Return the (x, y) coordinate for the center point of the cell that contains the specified text.  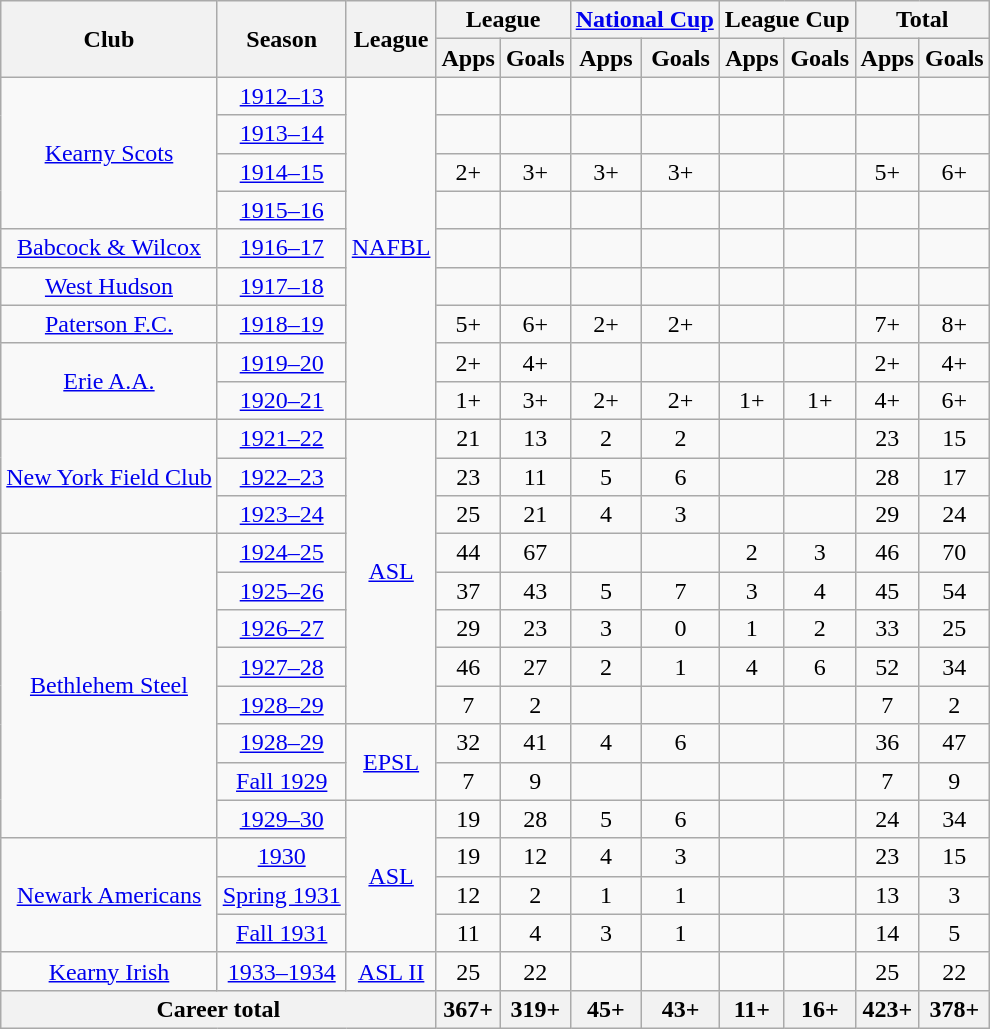
Kearny Irish (109, 971)
1918–19 (282, 324)
NAFBL (391, 248)
Erie A.A. (109, 381)
14 (887, 933)
41 (535, 743)
43+ (681, 1009)
27 (535, 667)
New York Field Club (109, 476)
67 (535, 553)
1930 (282, 857)
378+ (954, 1009)
Spring 1931 (282, 895)
Newark Americans (109, 895)
1917–18 (282, 286)
45+ (606, 1009)
West Hudson (109, 286)
EPSL (391, 762)
367+ (468, 1009)
11+ (752, 1009)
1923–24 (282, 515)
1912–13 (282, 96)
1913–14 (282, 134)
43 (535, 591)
Paterson F.C. (109, 324)
37 (468, 591)
1916–17 (282, 248)
Bethlehem Steel (109, 686)
0 (681, 629)
423+ (887, 1009)
7+ (887, 324)
8+ (954, 324)
Career total (218, 1009)
33 (887, 629)
45 (887, 591)
1929–30 (282, 819)
ASL II (391, 971)
70 (954, 553)
Fall 1931 (282, 933)
16+ (820, 1009)
32 (468, 743)
Babcock & Wilcox (109, 248)
1921–22 (282, 438)
36 (887, 743)
1922–23 (282, 477)
League Cup (787, 20)
1927–28 (282, 667)
54 (954, 591)
National Cup (644, 20)
1924–25 (282, 553)
1926–27 (282, 629)
52 (887, 667)
Fall 1929 (282, 781)
Season (282, 39)
1914–15 (282, 172)
17 (954, 477)
1915–16 (282, 210)
Total (922, 20)
1925–26 (282, 591)
Kearny Scots (109, 153)
319+ (535, 1009)
1920–21 (282, 400)
1919–20 (282, 362)
Club (109, 39)
1933–1934 (282, 971)
47 (954, 743)
44 (468, 553)
